For the text-containing cell, return its midpoint in [x, y] coordinate format. 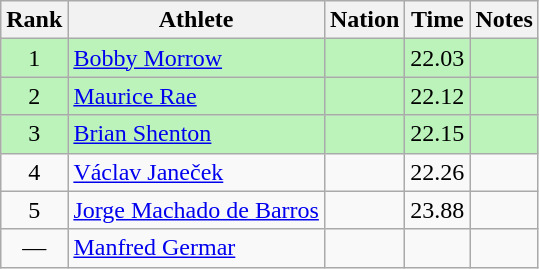
4 [34, 172]
Notes [504, 20]
22.15 [438, 134]
Nation [364, 20]
— [34, 248]
Time [438, 20]
1 [34, 58]
Jorge Machado de Barros [196, 210]
Maurice Rae [196, 96]
Athlete [196, 20]
22.26 [438, 172]
Bobby Morrow [196, 58]
Rank [34, 20]
3 [34, 134]
22.03 [438, 58]
5 [34, 210]
Václav Janeček [196, 172]
Manfred Germar [196, 248]
23.88 [438, 210]
22.12 [438, 96]
2 [34, 96]
Brian Shenton [196, 134]
